Return the [X, Y] coordinate for the center point of the cell that contains the specified text.  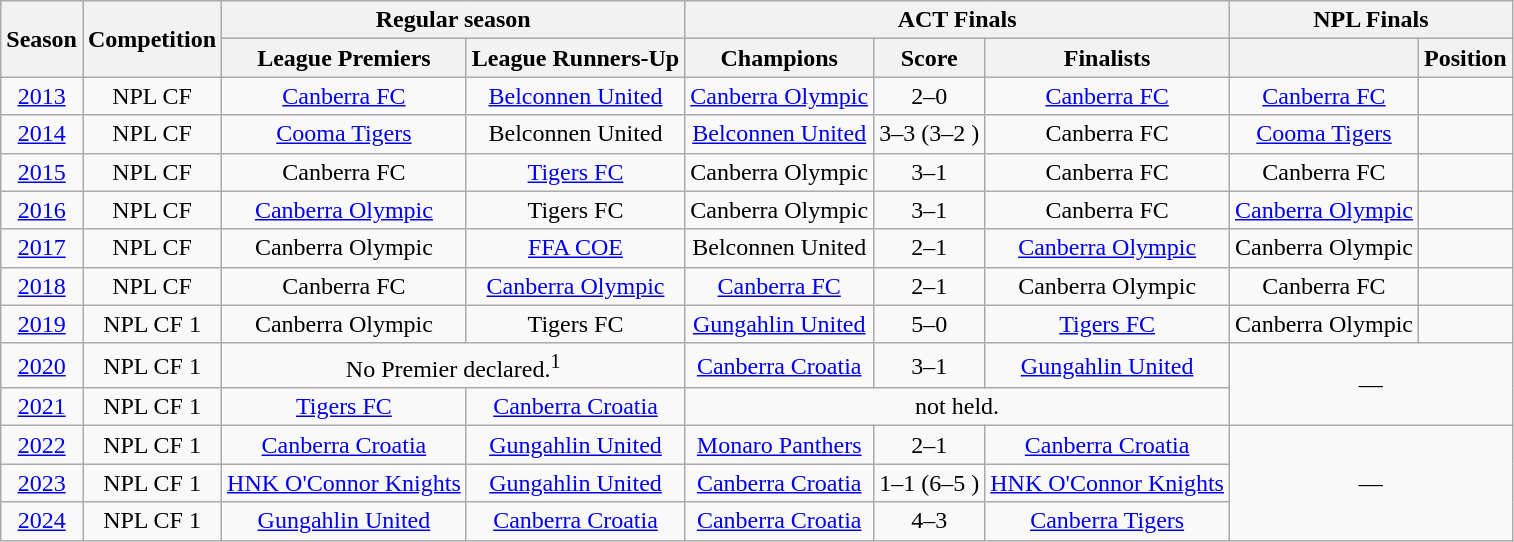
2013 [42, 96]
2018 [42, 286]
NPL Finals [1370, 20]
Canberra Tigers [1108, 521]
2019 [42, 324]
2024 [42, 521]
2023 [42, 483]
5–0 [930, 324]
2016 [42, 210]
No Premier declared.1 [454, 366]
2022 [42, 445]
League Premiers [344, 58]
2021 [42, 407]
Regular season [454, 20]
1–1 (6–5 ) [930, 483]
ACT Finals [958, 20]
2020 [42, 366]
2015 [42, 172]
Season [42, 39]
FFA COE [575, 248]
Monaro Panthers [780, 445]
Position [1465, 58]
not held. [958, 407]
2017 [42, 248]
3–3 (3–2 ) [930, 134]
Competition [152, 39]
Champions [780, 58]
Score [930, 58]
4–3 [930, 521]
2014 [42, 134]
2–0 [930, 96]
Finalists [1108, 58]
League Runners-Up [575, 58]
